Output the (x, y) coordinate of the center of the cell containing the given text.  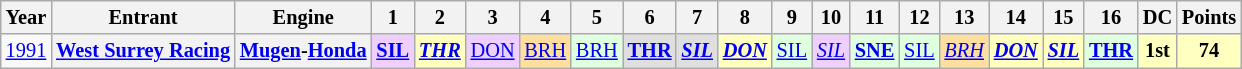
4 (545, 17)
16 (1111, 17)
11 (874, 17)
Entrant (143, 17)
8 (745, 17)
13 (964, 17)
14 (1016, 17)
SNE (874, 51)
7 (696, 17)
Year (26, 17)
6 (650, 17)
74 (1209, 51)
Mugen-Honda (304, 51)
West Surrey Racing (143, 51)
3 (493, 17)
2 (440, 17)
12 (919, 17)
1 (392, 17)
9 (792, 17)
1st (1158, 51)
DC (1158, 17)
15 (1064, 17)
1991 (26, 51)
Points (1209, 17)
Engine (304, 17)
5 (597, 17)
10 (831, 17)
